Extract the (x, y) coordinate from the center of the cell holding the provided text.  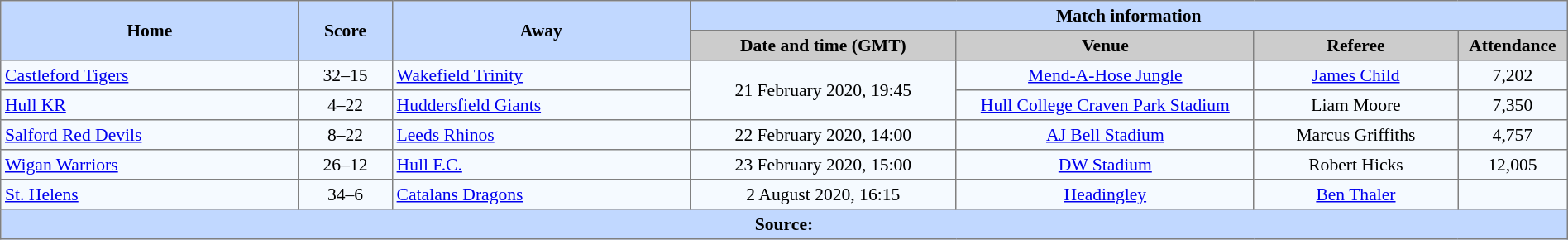
8–22 (346, 135)
Venue (1105, 46)
26–12 (346, 165)
Castleford Tigers (150, 75)
Marcus Griffiths (1355, 135)
Headingley (1105, 194)
Salford Red Devils (150, 135)
32–15 (346, 75)
21 February 2020, 19:45 (823, 90)
7,350 (1513, 105)
Source: (784, 224)
34–6 (346, 194)
12,005 (1513, 165)
Wigan Warriors (150, 165)
Date and time (GMT) (823, 46)
AJ Bell Stadium (1105, 135)
Leeds Rhinos (541, 135)
Ben Thaler (1355, 194)
Huddersfield Giants (541, 105)
Score (346, 31)
4–22 (346, 105)
Attendance (1513, 46)
22 February 2020, 14:00 (823, 135)
2 August 2020, 16:15 (823, 194)
Mend-A-Hose Jungle (1105, 75)
Catalans Dragons (541, 194)
Away (541, 31)
23 February 2020, 15:00 (823, 165)
Hull KR (150, 105)
James Child (1355, 75)
DW Stadium (1105, 165)
Hull F.C. (541, 165)
Wakefield Trinity (541, 75)
4,757 (1513, 135)
Match information (1128, 16)
Home (150, 31)
7,202 (1513, 75)
Robert Hicks (1355, 165)
Liam Moore (1355, 105)
Referee (1355, 46)
Hull College Craven Park Stadium (1105, 105)
St. Helens (150, 194)
